From the cell containing the given text, extract its center point as [X, Y] coordinate. 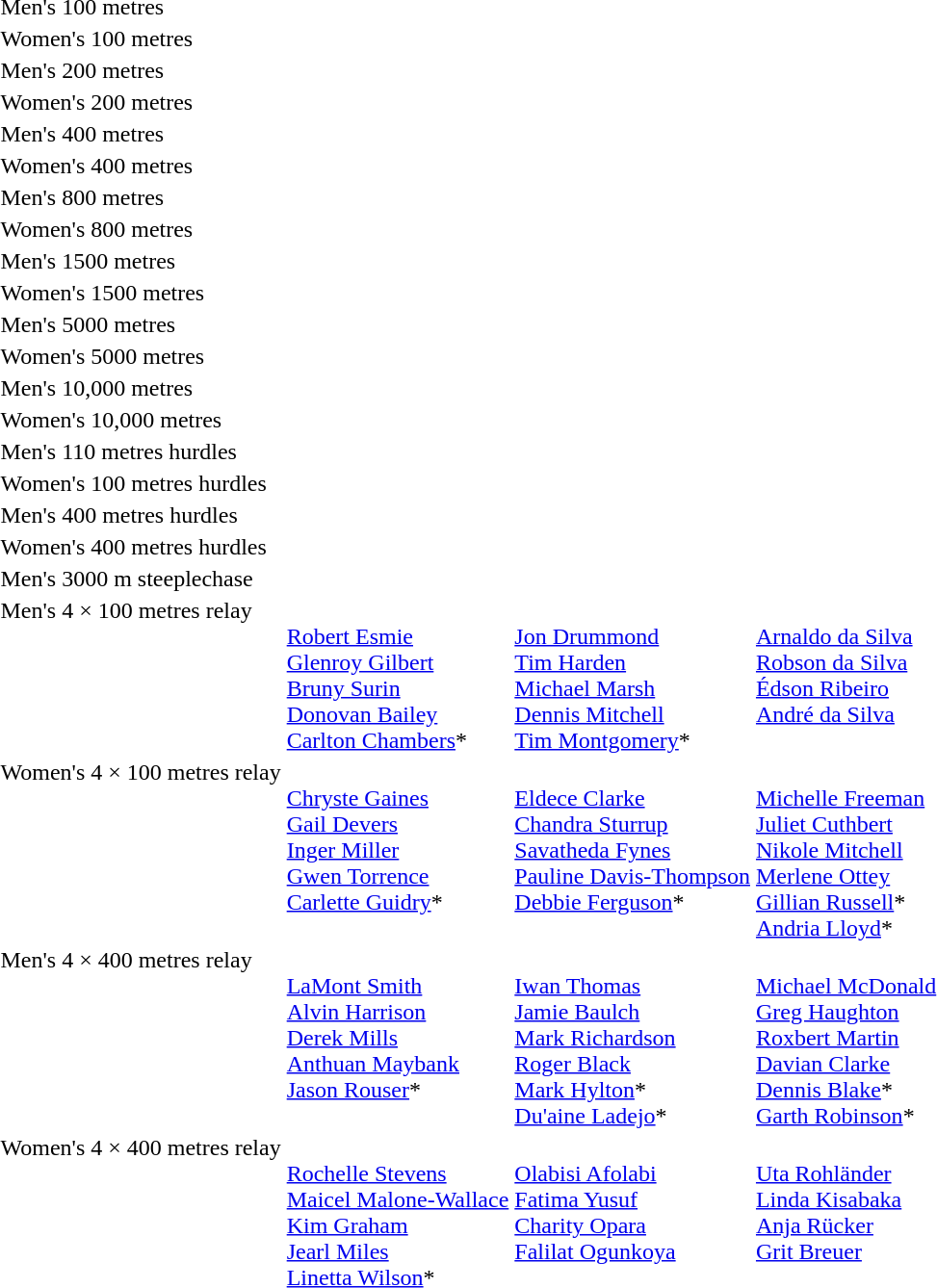
Arnaldo da SilvaRobson da SilvaÉdson RibeiroAndré da Silva [846, 676]
Michael McDonaldGreg HaughtonRoxbert MartinDavian ClarkeDennis Blake*Garth Robinson* [846, 1038]
Iwan ThomasJamie BaulchMark RichardsonRoger BlackMark Hylton*Du'aine Ladejo* [633, 1038]
Robert EsmieGlenroy GilbertBruny SurinDonovan BaileyCarlton Chambers* [398, 676]
Jon DrummondTim HardenMichael MarshDennis MitchellTim Montgomery* [633, 676]
Michelle FreemanJuliet CuthbertNikole MitchellMerlene OtteyGillian Russell*Andria Lloyd* [846, 850]
LaMont SmithAlvin HarrisonDerek MillsAnthuan MaybankJason Rouser* [398, 1038]
Eldece ClarkeChandra SturrupSavatheda FynesPauline Davis-ThompsonDebbie Ferguson* [633, 850]
Chryste GainesGail DeversInger MillerGwen TorrenceCarlette Guidry* [398, 850]
